Determine the [X, Y] coordinate at the center of the cell enclosing the given text.  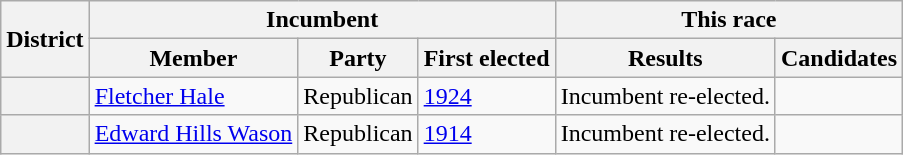
First elected [486, 58]
This race [728, 20]
1914 [486, 134]
Party [358, 58]
Fletcher Hale [194, 96]
Incumbent [322, 20]
1924 [486, 96]
Candidates [838, 58]
Member [194, 58]
Edward Hills Wason [194, 134]
District [45, 39]
Results [665, 58]
